Return [x, y] of the center of cell containing provided text 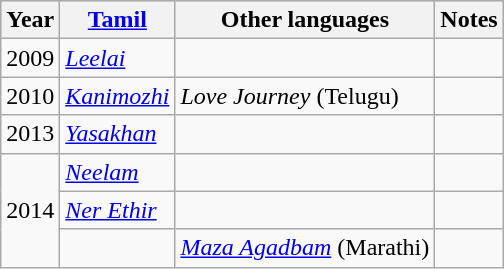
Neelam [118, 172]
Ner Ethir [118, 210]
Love Journey (Telugu) [305, 96]
Year [30, 20]
Tamil [118, 20]
2013 [30, 134]
2014 [30, 210]
Yasakhan [118, 134]
Other languages [305, 20]
Leelai [118, 58]
Kanimozhi [118, 96]
Maza Agadbam (Marathi) [305, 248]
Notes [469, 20]
2010 [30, 96]
2009 [30, 58]
